Locate the cell with the specified text and output its [X, Y] center coordinate. 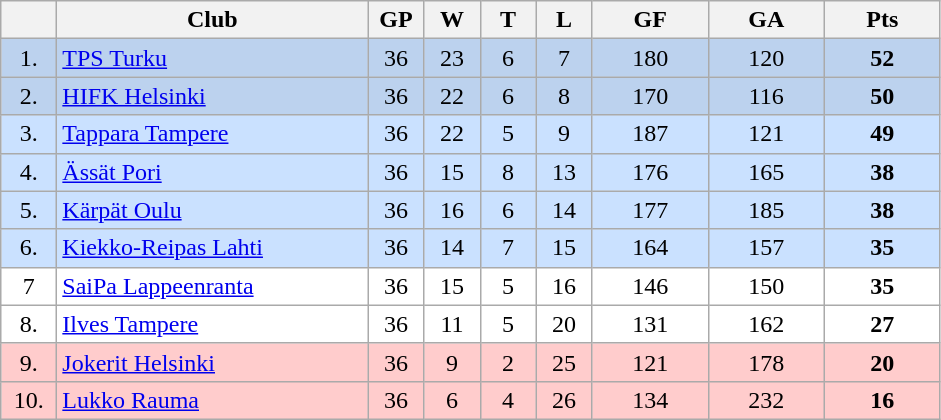
SaiPa Lappeenranta [212, 286]
187 [650, 134]
185 [766, 210]
131 [650, 324]
11 [452, 324]
1. [29, 58]
3. [29, 134]
10. [29, 400]
25 [564, 362]
27 [882, 324]
TPS Turku [212, 58]
52 [882, 58]
50 [882, 96]
Kärpät Oulu [212, 210]
150 [766, 286]
232 [766, 400]
178 [766, 362]
GP [396, 20]
2. [29, 96]
GF [650, 20]
GA [766, 20]
Tappara Tampere [212, 134]
13 [564, 172]
116 [766, 96]
177 [650, 210]
9. [29, 362]
Pts [882, 20]
HIFK Helsinki [212, 96]
162 [766, 324]
4 [508, 400]
170 [650, 96]
180 [650, 58]
Ässät Pori [212, 172]
L [564, 20]
165 [766, 172]
Club [212, 20]
164 [650, 248]
26 [564, 400]
W [452, 20]
Lukko Rauma [212, 400]
5. [29, 210]
6. [29, 248]
4. [29, 172]
Kiekko-Reipas Lahti [212, 248]
Jokerit Helsinki [212, 362]
23 [452, 58]
146 [650, 286]
176 [650, 172]
2 [508, 362]
8. [29, 324]
Ilves Tampere [212, 324]
T [508, 20]
49 [882, 134]
134 [650, 400]
120 [766, 58]
157 [766, 248]
